Identify which cell holds the provided text, then report its [x, y] central coordinate. 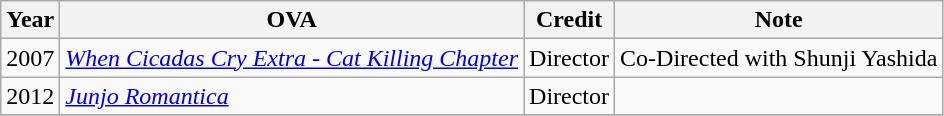
Year [30, 20]
Credit [570, 20]
2007 [30, 58]
When Cicadas Cry Extra - Cat Killing Chapter [292, 58]
Junjo Romantica [292, 96]
2012 [30, 96]
Note [779, 20]
OVA [292, 20]
Co-Directed with Shunji Yashida [779, 58]
